Scan for the cell matching the given text and deliver its [X, Y] coordinate at center. 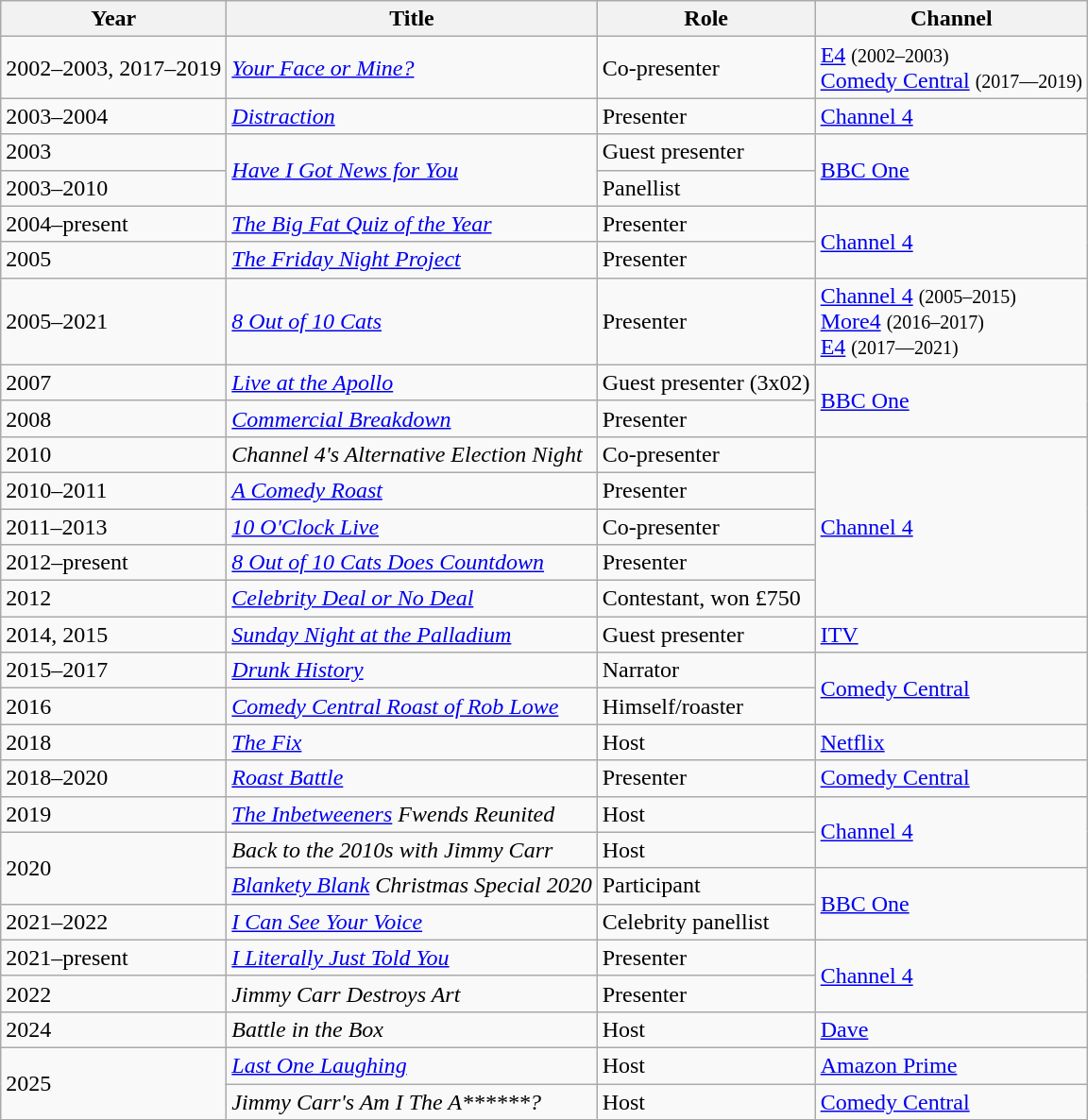
Role [706, 19]
2010 [113, 454]
2003–2010 [113, 188]
8 Out of 10 Cats [412, 321]
2010–2011 [113, 490]
2003–2004 [113, 116]
2005–2021 [113, 321]
The Friday Night Project [412, 260]
Dave [951, 1029]
2008 [113, 418]
Last One Laughing [412, 1065]
Channel [951, 19]
Year [113, 19]
10 O'Clock Live [412, 526]
ITV [951, 635]
2007 [113, 382]
2014, 2015 [113, 635]
2024 [113, 1029]
Blankety Blank Christmas Special 2020 [412, 886]
Celebrity panellist [706, 922]
2003 [113, 152]
2016 [113, 706]
2005 [113, 260]
Channel 4 (2005–2015)More4 (2016–2017)E4 (2017—2021) [951, 321]
2012 [113, 599]
Roast Battle [412, 778]
Guest presenter (3x02) [706, 382]
2002–2003, 2017–2019 [113, 68]
Channel 4's Alternative Election Night [412, 454]
2021–2022 [113, 922]
Celebrity Deal or No Deal [412, 599]
The Big Fat Quiz of the Year [412, 224]
2025 [113, 1083]
Himself/roaster [706, 706]
The Fix [412, 742]
Netflix [951, 742]
2004–present [113, 224]
Narrator [706, 670]
Title [412, 19]
Sunday Night at the Palladium [412, 635]
Your Face or Mine? [412, 68]
2018 [113, 742]
2019 [113, 814]
Live at the Apollo [412, 382]
Panellist [706, 188]
Distraction [412, 116]
2011–2013 [113, 526]
2012–present [113, 563]
2018–2020 [113, 778]
Battle in the Box [412, 1029]
E4 (2002–2003)Comedy Central (2017—2019) [951, 68]
2021–present [113, 958]
Amazon Prime [951, 1065]
Jimmy Carr Destroys Art [412, 993]
Drunk History [412, 670]
I Can See Your Voice [412, 922]
A Comedy Roast [412, 490]
Commercial Breakdown [412, 418]
Jimmy Carr's Am I The A******? [412, 1102]
2020 [113, 868]
The Inbetweeners Fwends Reunited [412, 814]
Participant [706, 886]
2022 [113, 993]
Contestant, won £750 [706, 599]
8 Out of 10 Cats Does Countdown [412, 563]
I Literally Just Told You [412, 958]
2015–2017 [113, 670]
Comedy Central Roast of Rob Lowe [412, 706]
Back to the 2010s with Jimmy Carr [412, 850]
Have I Got News for You [412, 170]
